Locate the cell with the specified text and output its (x, y) center coordinate. 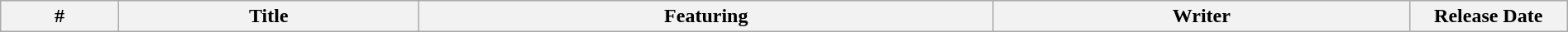
Featuring (706, 16)
Release Date (1489, 16)
Title (268, 16)
Writer (1201, 16)
# (60, 16)
